Return the (X, Y) coordinate for the center point of the cell that contains the specified text.  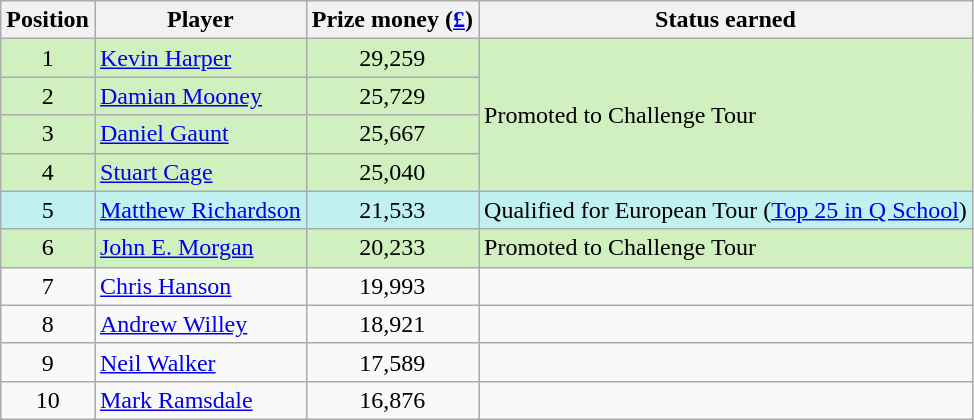
16,876 (392, 400)
7 (48, 286)
5 (48, 210)
Status earned (726, 20)
Qualified for European Tour (Top 25 in Q School) (726, 210)
Andrew Willey (200, 324)
17,589 (392, 362)
Chris Hanson (200, 286)
Player (200, 20)
8 (48, 324)
9 (48, 362)
John E. Morgan (200, 248)
20,233 (392, 248)
Position (48, 20)
Mark Ramsdale (200, 400)
Matthew Richardson (200, 210)
21,533 (392, 210)
18,921 (392, 324)
29,259 (392, 58)
Prize money (£) (392, 20)
6 (48, 248)
Damian Mooney (200, 96)
25,667 (392, 134)
10 (48, 400)
Kevin Harper (200, 58)
4 (48, 172)
3 (48, 134)
25,040 (392, 172)
Neil Walker (200, 362)
2 (48, 96)
19,993 (392, 286)
25,729 (392, 96)
1 (48, 58)
Daniel Gaunt (200, 134)
Stuart Cage (200, 172)
